Search for the cell housing the specified text and yield its (x, y) center coordinate. 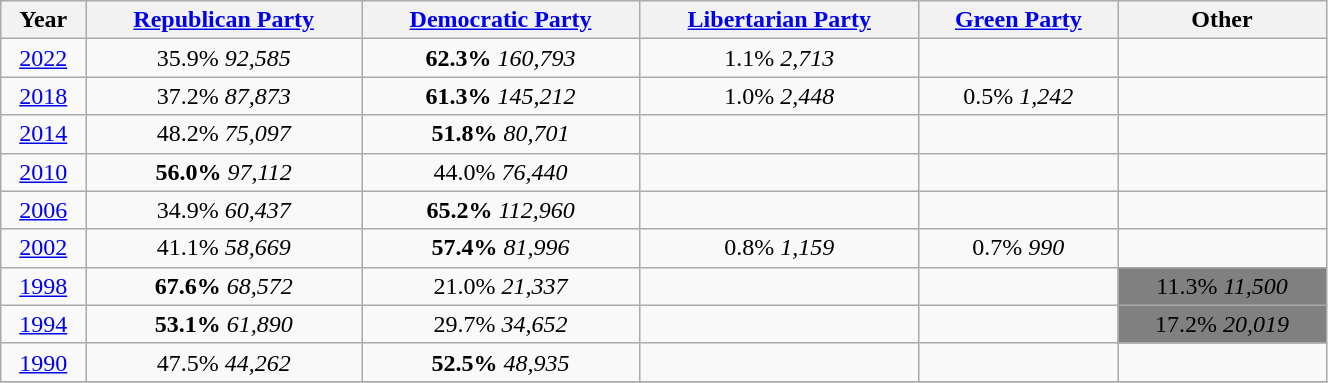
2010 (44, 172)
57.4% 81,996 (501, 248)
52.5% 48,935 (501, 362)
56.0% 97,112 (224, 172)
0.7% 990 (1018, 248)
2014 (44, 134)
11.3% 11,500 (1222, 286)
0.8% 1,159 (779, 248)
1.1% 2,713 (779, 58)
2006 (44, 210)
Libertarian Party (779, 20)
65.2% 112,960 (501, 210)
21.0% 21,337 (501, 286)
34.9% 60,437 (224, 210)
35.9% 92,585 (224, 58)
37.2% 87,873 (224, 96)
1.0% 2,448 (779, 96)
2022 (44, 58)
2018 (44, 96)
29.7% 34,652 (501, 324)
0.5% 1,242 (1018, 96)
Other (1222, 20)
41.1% 58,669 (224, 248)
Republican Party (224, 20)
48.2% 75,097 (224, 134)
1998 (44, 286)
62.3% 160,793 (501, 58)
47.5% 44,262 (224, 362)
17.2% 20,019 (1222, 324)
Democratic Party (501, 20)
67.6% 68,572 (224, 286)
44.0% 76,440 (501, 172)
53.1% 61,890 (224, 324)
1990 (44, 362)
Green Party (1018, 20)
1994 (44, 324)
Year (44, 20)
51.8% 80,701 (501, 134)
61.3% 145,212 (501, 96)
2002 (44, 248)
